Find where the given text appears and provide that cell's center as (X, Y) coordinate. 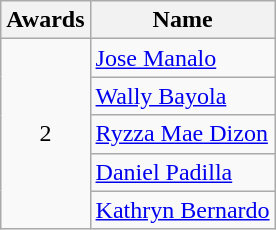
Awards (46, 20)
Ryzza Mae Dizon (182, 134)
Daniel Padilla (182, 172)
Kathryn Bernardo (182, 210)
Wally Bayola (182, 96)
Jose Manalo (182, 58)
2 (46, 134)
Name (182, 20)
